Detect which cell encompasses the target text, then output its [x, y] center coordinate. 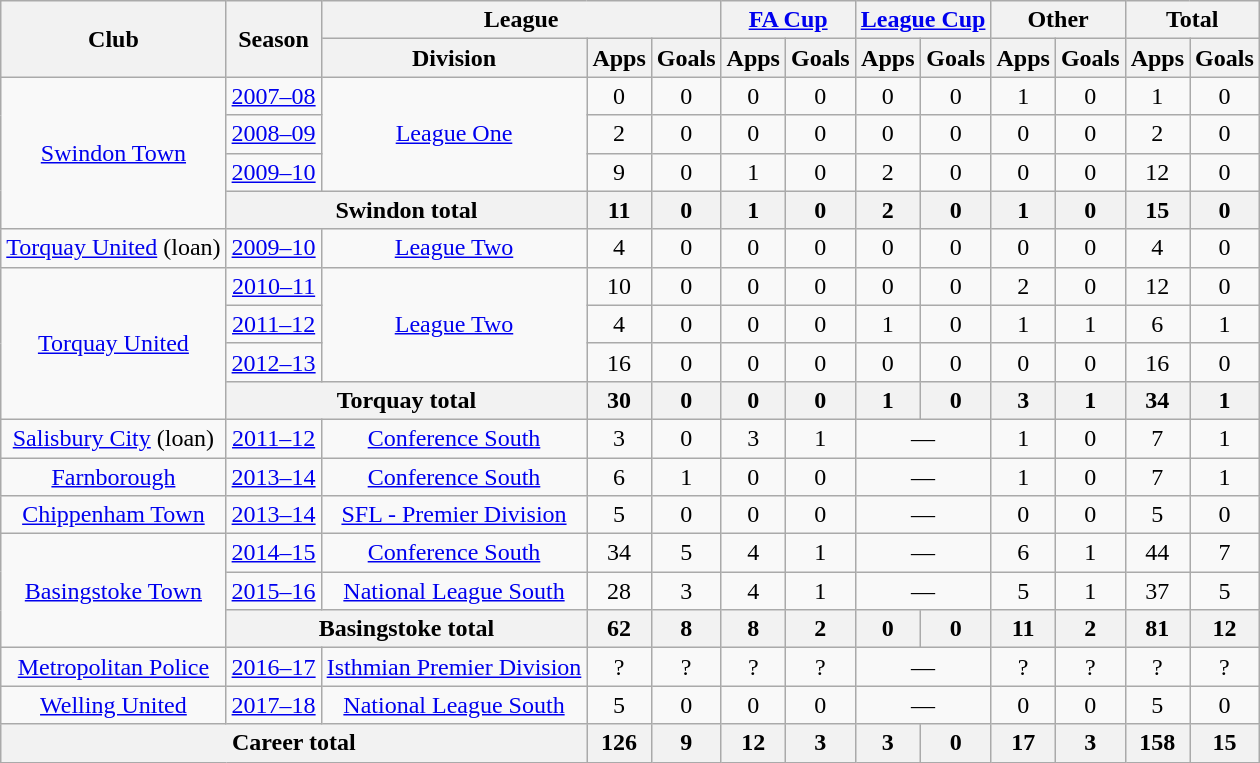
Torquay total [406, 400]
28 [619, 591]
Career total [294, 743]
2017–18 [274, 705]
Torquay United [114, 343]
17 [1023, 743]
2016–17 [274, 667]
81 [1157, 629]
Season [274, 39]
Other [1058, 20]
Total [1192, 20]
2015–16 [274, 591]
30 [619, 400]
Salisbury City (loan) [114, 438]
League One [454, 134]
126 [619, 743]
10 [619, 286]
Metropolitan Police [114, 667]
Swindon Town [114, 153]
62 [619, 629]
2014–15 [274, 553]
SFL - Premier Division [454, 515]
Chippenham Town [114, 515]
League Cup [923, 20]
Torquay United (loan) [114, 248]
Welling United [114, 705]
44 [1157, 553]
Division [454, 58]
Isthmian Premier Division [454, 667]
Farnborough [114, 477]
FA Cup [788, 20]
2008–09 [274, 134]
Swindon total [406, 210]
2010–11 [274, 286]
Basingstoke Town [114, 591]
2007–08 [274, 96]
Club [114, 39]
158 [1157, 743]
League [521, 20]
Basingstoke total [406, 629]
37 [1157, 591]
2012–13 [274, 362]
